For the text-containing cell, return its midpoint in (X, Y) coordinate format. 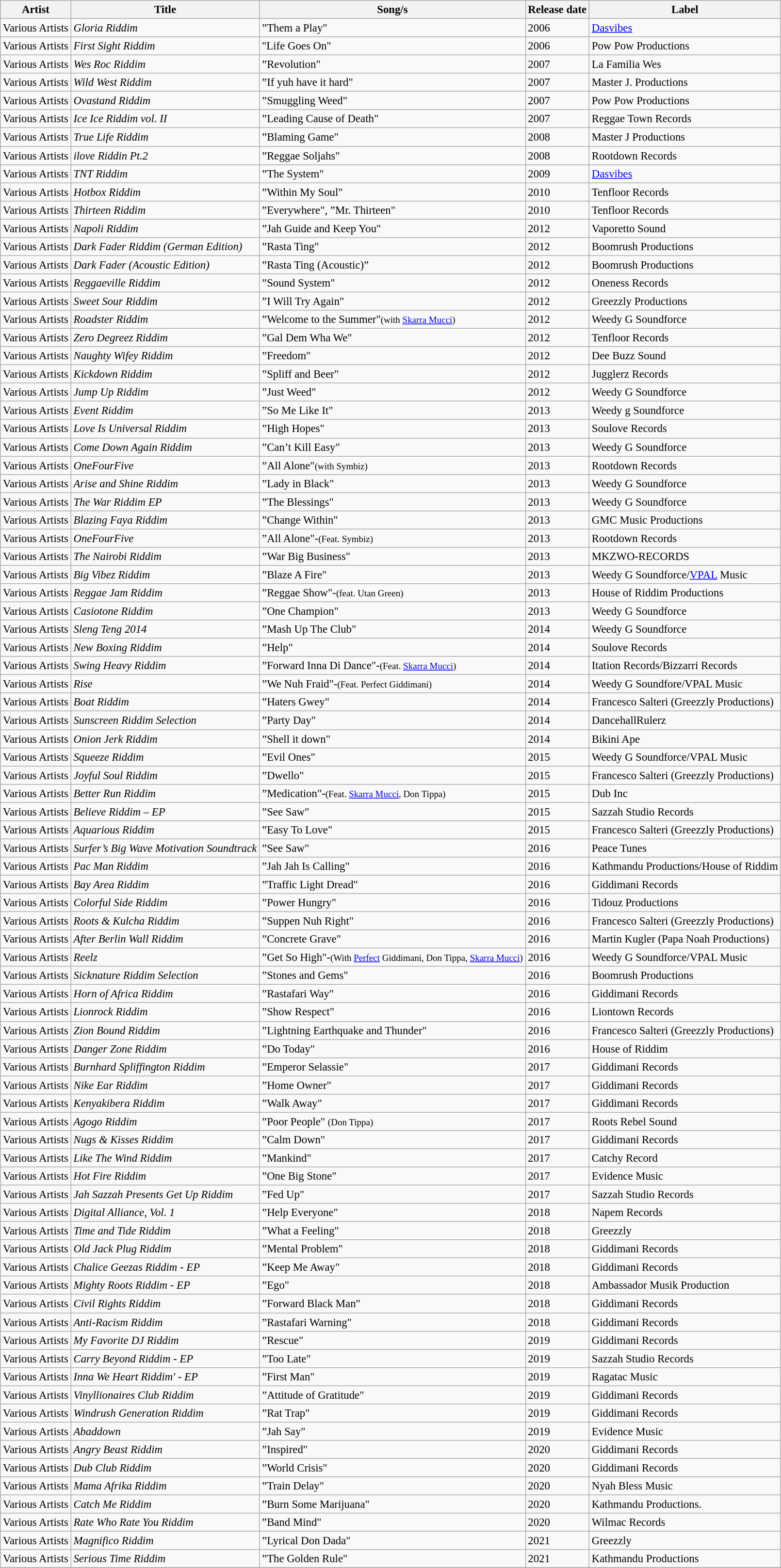
”Rescue" (392, 1340)
”Jah Guide and Keep You" (392, 228)
”Mental Problem" (392, 1249)
Jugglerz Records (685, 374)
Blazing Faya Riddim (165, 520)
Anti-Racism Riddim (165, 1322)
Catch Me Riddim (165, 1504)
”Poor People" (Don Tippa) (392, 1121)
Digital Alliance, Vol. 1 (165, 1213)
”Jah Jah Is Calling" (392, 866)
Danger Zone Riddim (165, 1049)
Sweet Sour Riddim (165, 301)
”Help Everyone" (392, 1213)
Roadster Riddim (165, 320)
”Traffic Light Dread" (392, 884)
Kathmandu Productions/House of Riddim (685, 866)
Tidouz Productions (685, 903)
Greezzly Productions (685, 301)
Master J. Productions (685, 82)
Carry Beyond Riddim - EP (165, 1359)
The War Riddim EP (165, 502)
”Evil Ones" (392, 757)
Oneness Records (685, 283)
House of Riddim Productions (685, 593)
Master J Productions (685, 137)
”Freedom" (392, 356)
”Dwello" (392, 775)
”Lady in Black" (392, 483)
”The Blessings" (392, 502)
Rate Who Rate You Riddim (165, 1522)
”Forward Black Man" (392, 1304)
”Fed Up" (392, 1195)
”Show Respect" (392, 1012)
Jah Sazzah Presents Get Up Riddim (165, 1195)
”Concrete Grave" (392, 939)
”Change Within" (392, 520)
Burnhard Spliffington Riddim (165, 1067)
Sleng Teng 2014 (165, 629)
First Sight Riddim (165, 46)
Artist (36, 10)
”Band Mind" (392, 1522)
Magnifico Riddim (165, 1541)
Reelz (165, 958)
GMC Music Productions (685, 520)
Dark Fader Riddim (German Edition) (165, 247)
Hotbox Riddim (165, 192)
Reggae Jam Riddim (165, 593)
Jump Up Riddim (165, 392)
Abaddown (165, 1431)
Dee Buzz Sound (685, 356)
Song/s (392, 10)
Reggae Town Records (685, 119)
”Smuggling Weed" (392, 101)
”Reggae Show"-(feat. Utan Green) (392, 593)
”One Big Stone" (392, 1176)
”Rat Trap" (392, 1413)
”Rastafari Warning" (392, 1322)
Joyful Soul Riddim (165, 775)
Thirteen Riddim (165, 210)
Zion Bound Riddim (165, 1030)
”Easy To Love" (392, 830)
”Home Owner" (392, 1085)
"Life Goes On" (392, 46)
”Reggae Soljahs" (392, 156)
Roots & Kulcha Riddim (165, 921)
”Stones and Gems" (392, 976)
Inna We Heart Riddim' - EP (165, 1376)
Rise (165, 684)
”Shell it down" (392, 739)
”I Will Try Again" (392, 301)
Serious Time Riddim (165, 1559)
Sunscreen Riddim Selection (165, 720)
”Train Delay" (392, 1486)
Old Jack Plug Riddim (165, 1249)
Vaporetto Sound (685, 228)
”Burn Some Marijuana" (392, 1504)
”Party Day" (392, 720)
Kathmandu Productions (685, 1559)
”Jah Say" (392, 1431)
Better Run Riddim (165, 793)
”All Alone"(with Symbiz) (392, 465)
”Lyrical Don Dada" (392, 1541)
”Too Late" (392, 1359)
Colorful Side Riddim (165, 903)
”Rastafari Way" (392, 994)
Wilmac Records (685, 1522)
”Lightning Earthquake and Thunder" (392, 1030)
My Favorite DJ Riddim (165, 1340)
Mama Afrika Riddim (165, 1486)
”Mankind" (392, 1158)
Time and Tide Riddim (165, 1231)
”So Me Like It" (392, 411)
”Gal Dem Wha We" (392, 338)
Napem Records (685, 1213)
”Blaze A Fire" (392, 575)
”World Crisis" (392, 1468)
Nugs & Kisses Riddim (165, 1140)
Casiotone Riddim (165, 611)
”Leading Cause of Death" (392, 119)
Kenyakibera Riddim (165, 1104)
”Attitude of Gratitude" (392, 1395)
House of Riddim (685, 1049)
Wes Roc Riddim (165, 64)
Nike Ear Riddim (165, 1085)
Bikini Ape (685, 739)
Peace Tunes (685, 848)
”Forward Inna Di Dance"-(Feat. Skarra Mucci) (392, 666)
Event Riddim (165, 411)
Martin Kugler (Papa Noah Productions) (685, 939)
”Haters Gwey" (392, 703)
Nyah Bless Music (685, 1486)
Big Vibez Riddim (165, 575)
Hot Fire Riddim (165, 1176)
True Life Riddim (165, 137)
Reggaeville Riddim (165, 283)
Come Down Again Riddim (165, 447)
”Blaming Game" (392, 137)
ilove Riddin Pt.2 (165, 156)
Itation Records/Bizzarri Records (685, 666)
Dub Club Riddim (165, 1468)
Ragatac Music (685, 1376)
Angry Beast Riddim (165, 1450)
Believe Riddim – EP (165, 812)
”Keep Me Away" (392, 1267)
Catchy Record (685, 1158)
”The Golden Rule" (392, 1559)
”High Hopes" (392, 429)
”We Nuh Fraid"-(Feat. Perfect Giddimani) (392, 684)
Label (685, 10)
”Power Hungry" (392, 903)
Wild West Riddim (165, 82)
Onion Jerk Riddim (165, 739)
MKZWO-RECORDS (685, 557)
”Calm Down" (392, 1140)
”Suppen Nuh Right" (392, 921)
”Them a Play" (392, 28)
”Inspired" (392, 1450)
”Rasta Ting" (392, 247)
Kickdown Riddim (165, 374)
”War Big Business" (392, 557)
”Rasta Ting (Acoustic)” (392, 265)
”Emperor Selassie" (392, 1067)
Weedy g Soundforce (685, 411)
Release date (557, 10)
Liontown Records (685, 1012)
Arise and Shine Riddim (165, 483)
Sicknature Riddim Selection (165, 976)
”Ego" (392, 1285)
”Welcome to the Summer"(with Skarra Mucci) (392, 320)
Pac Man Riddim (165, 866)
”Just Weed" (392, 392)
Kathmandu Productions. (685, 1504)
Bay Area Riddim (165, 884)
Aquarious Riddim (165, 830)
”Walk Away" (392, 1104)
”Sound System" (392, 283)
Like The Wind Riddim (165, 1158)
Boat Riddim (165, 703)
Weedy G Soundfore/VPAL Music (685, 684)
”What a Feeling" (392, 1231)
Swing Heavy Riddim (165, 666)
Dark Fader (Acoustic Edition) (165, 265)
Ice Ice Riddim vol. II (165, 119)
”Revolution" (392, 64)
”The System" (392, 174)
”Within My Soul" (392, 192)
Ambassador Musik Production (685, 1285)
La Familia Wes (685, 64)
”First Man" (392, 1376)
Title (165, 10)
Agogo Riddim (165, 1121)
Surfer’s Big Wave Motivation Soundtrack (165, 848)
Lionrock Riddim (165, 1012)
New Boxing Riddim (165, 648)
DancehallRulerz (685, 720)
Roots Rebel Sound (685, 1121)
”Do Today" (392, 1049)
”Everywhere", ”Mr. Thirteen" (392, 210)
”Can’t Kill Easy" (392, 447)
Windrush Generation Riddim (165, 1413)
TNT Riddim (165, 174)
After Berlin Wall Riddim (165, 939)
The Nairobi Riddim (165, 557)
”Get So High"-(With Perfect Giddimani, Don Tippa, Skarra Mucci) (392, 958)
Napoli Riddim (165, 228)
”Medication"-(Feat. Skarra Mucci, Don Tippa) (392, 793)
Mighty Roots Riddim - EP (165, 1285)
Zero Degreez Riddim (165, 338)
”Mash Up The Club" (392, 629)
”One Champion" (392, 611)
2009 (557, 174)
Squeeze Riddim (165, 757)
Ovastand Riddim (165, 101)
”Help" (392, 648)
”If yuh have it hard" (392, 82)
Chalice Geezas Riddim - EP (165, 1267)
Naughty Wifey Riddim (165, 356)
Vinyllionaires Club Riddim (165, 1395)
Civil Rights Riddim (165, 1304)
”Spliff and Beer" (392, 374)
Dub Inc (685, 793)
Love Is Universal Riddim (165, 429)
”All Alone"-(Feat. Symbiz) (392, 538)
Gloria Riddim (165, 28)
Horn of Africa Riddim (165, 994)
